Capture the cell that displays the provided text and extract its [X, Y] central coordinate. 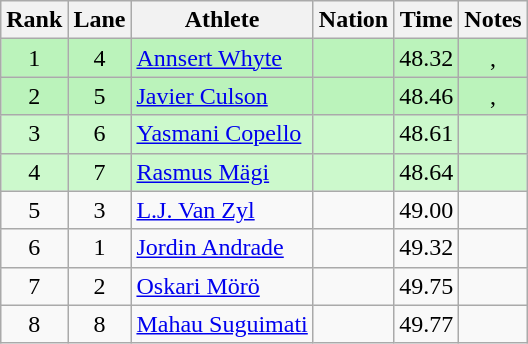
Athlete [222, 20]
49.00 [426, 210]
Rasmus Mägi [222, 172]
49.77 [426, 324]
48.32 [426, 58]
Annsert Whyte [222, 58]
Mahau Suguimati [222, 324]
48.64 [426, 172]
Lane [100, 20]
49.75 [426, 286]
Jordin Andrade [222, 248]
Notes [493, 20]
Time [426, 20]
Nation [353, 20]
Yasmani Copello [222, 134]
49.32 [426, 248]
L.J. Van Zyl [222, 210]
Rank [34, 20]
48.61 [426, 134]
48.46 [426, 96]
Javier Culson [222, 96]
Oskari Mörö [222, 286]
